Output the [X, Y] coordinate of the center of the cell containing the given text.  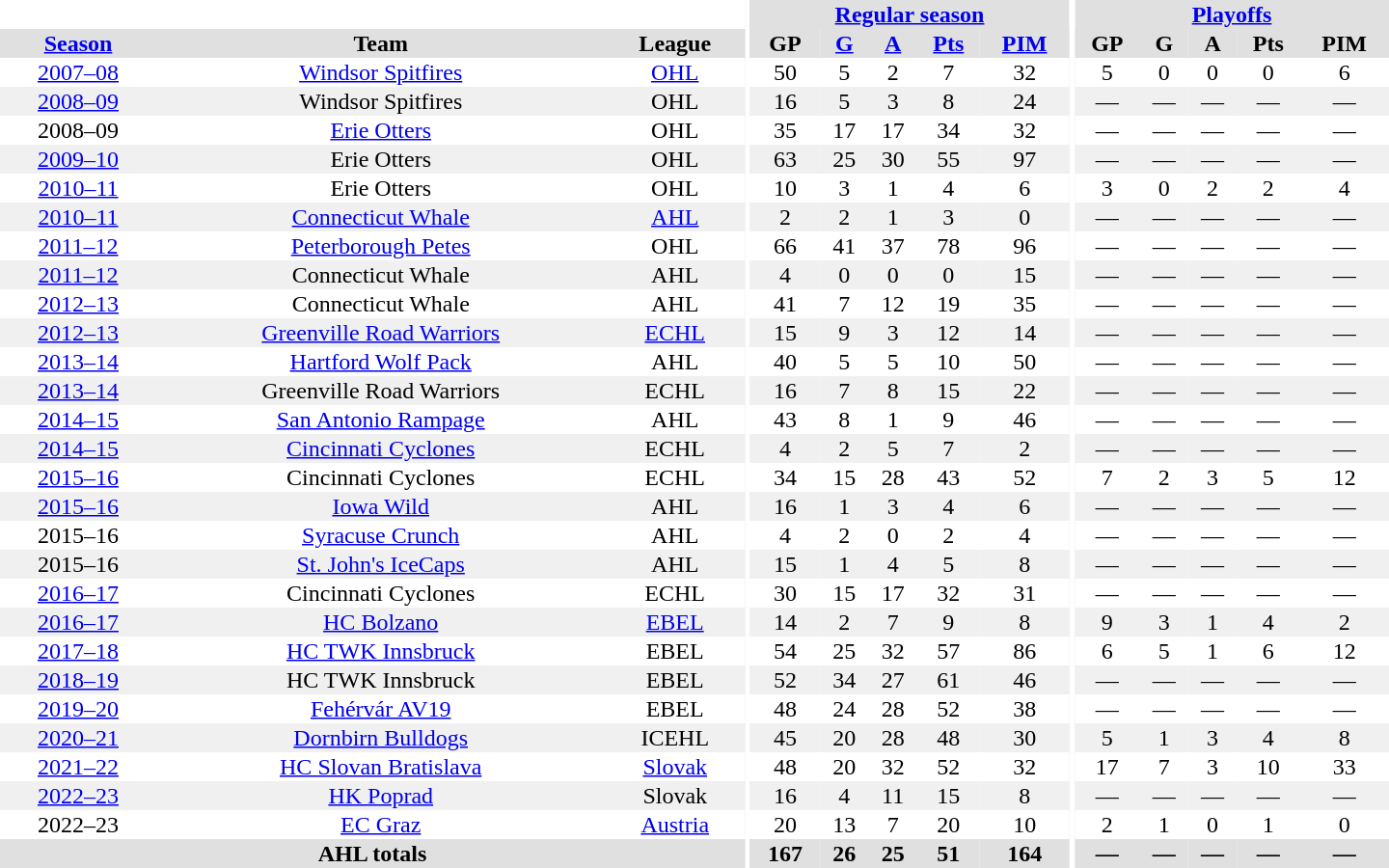
Peterborough Petes [380, 246]
Austria [675, 825]
13 [844, 825]
Playoffs [1232, 14]
33 [1345, 767]
HC Bolzano [380, 622]
Season [78, 43]
EC Graz [380, 825]
Dornbirn Bulldogs [380, 738]
38 [1024, 709]
78 [949, 246]
Iowa Wild [380, 506]
Regular season [911, 14]
26 [844, 854]
96 [1024, 246]
31 [1024, 593]
54 [785, 651]
19 [949, 304]
167 [785, 854]
63 [785, 159]
11 [893, 796]
37 [893, 246]
2009–10 [78, 159]
40 [785, 362]
51 [949, 854]
San Antonio Rampage [380, 420]
2018–19 [78, 680]
2020–21 [78, 738]
86 [1024, 651]
57 [949, 651]
2021–22 [78, 767]
61 [949, 680]
Fehérvár AV19 [380, 709]
HC Slovan Bratislava [380, 767]
55 [949, 159]
97 [1024, 159]
66 [785, 246]
27 [893, 680]
League [675, 43]
AHL totals [372, 854]
Hartford Wolf Pack [380, 362]
Team [380, 43]
Syracuse Crunch [380, 535]
164 [1024, 854]
HK Poprad [380, 796]
22 [1024, 391]
2019–20 [78, 709]
45 [785, 738]
ICEHL [675, 738]
St. John's IceCaps [380, 564]
2017–18 [78, 651]
2007–08 [78, 72]
